Find where the given text appears and provide that cell's center as [X, Y] coordinate. 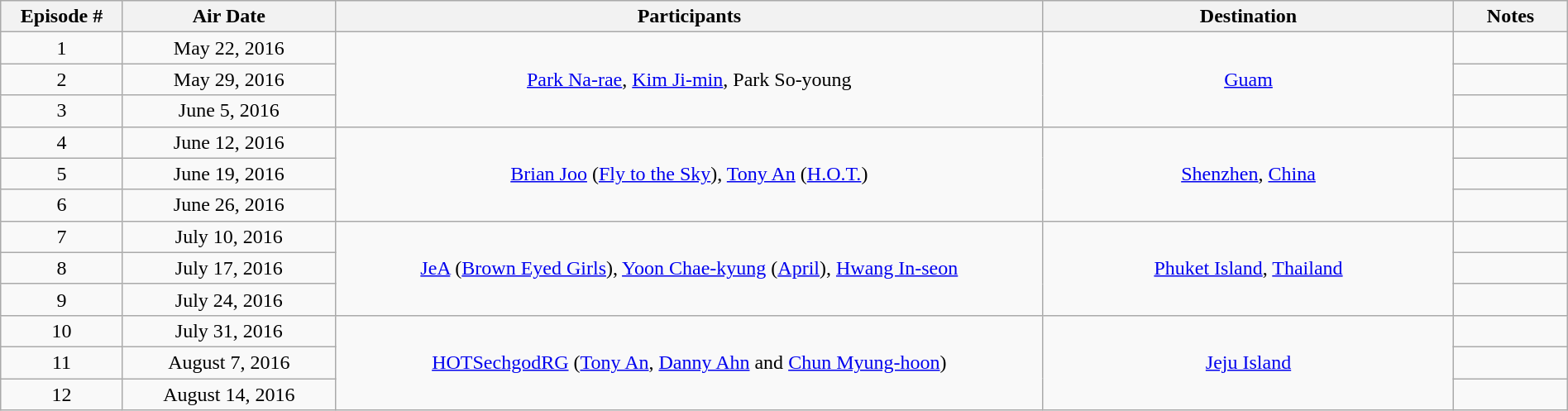
August 14, 2016 [228, 394]
June 12, 2016 [228, 142]
Shenzhen, China [1249, 174]
11 [62, 362]
JeA (Brown Eyed Girls), Yoon Chae-kyung (April), Hwang In-seon [689, 268]
June 5, 2016 [228, 111]
2 [62, 79]
Brian Joo (Fly to the Sky), Tony An (H.O.T.) [689, 174]
July 31, 2016 [228, 331]
4 [62, 142]
Park Na-rae, Kim Ji-min, Park So-young [689, 79]
August 7, 2016 [228, 362]
3 [62, 111]
5 [62, 174]
July 24, 2016 [228, 299]
May 22, 2016 [228, 48]
June 26, 2016 [228, 205]
12 [62, 394]
Guam [1249, 79]
July 10, 2016 [228, 237]
HOTSechgodRG (Tony An, Danny Ahn and Chun Myung-hoon) [689, 362]
May 29, 2016 [228, 79]
6 [62, 205]
10 [62, 331]
Episode # [62, 17]
9 [62, 299]
Notes [1510, 17]
Jeju Island [1249, 362]
7 [62, 237]
8 [62, 268]
July 17, 2016 [228, 268]
June 19, 2016 [228, 174]
1 [62, 48]
Phuket Island, Thailand [1249, 268]
Air Date [228, 17]
Destination [1249, 17]
Participants [689, 17]
